From the cell containing the given text, extract its center point as (X, Y) coordinate. 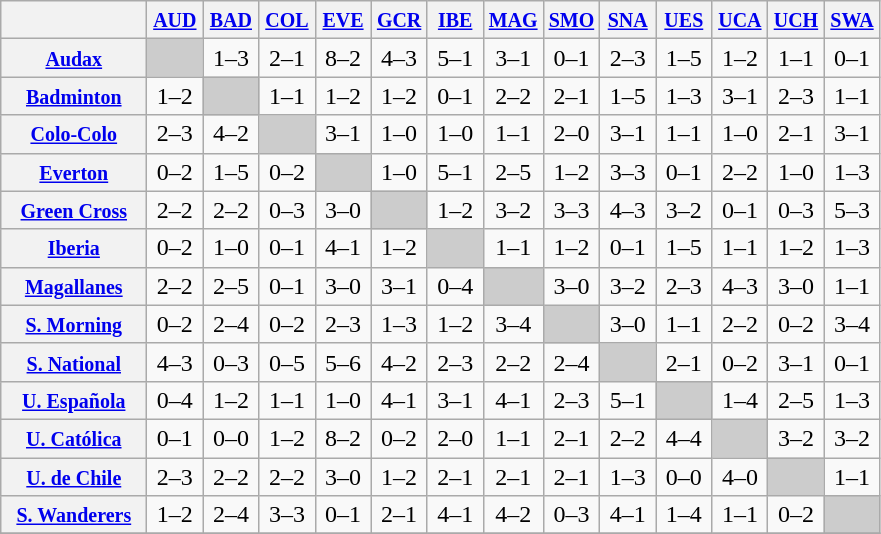
S. Morning (74, 324)
GCR (399, 20)
COL (287, 20)
SWA (852, 20)
0–5 (287, 362)
MAG (513, 20)
U. de Chile (74, 477)
U. Católica (74, 438)
4–4 (684, 438)
Audax (74, 58)
Everton (74, 172)
UES (684, 20)
U. Española (74, 400)
S. Wanderers (74, 515)
BAD (231, 20)
UCA (740, 20)
AUD (175, 20)
5–6 (343, 362)
4–0 (740, 477)
Green Cross (74, 210)
SNA (628, 20)
EVE (343, 20)
Iberia (74, 248)
Badminton (74, 96)
Colo-Colo (74, 134)
UCH (796, 20)
SMO (572, 20)
IBE (455, 20)
5–3 (852, 210)
S. National (74, 362)
Magallanes (74, 286)
